For the text-containing cell, return its midpoint in [x, y] coordinate format. 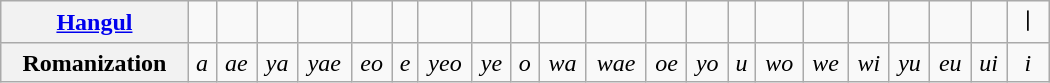
i [1028, 62]
wi [868, 62]
eu [950, 62]
yae [325, 62]
ui [989, 62]
oe [666, 62]
e [405, 62]
yu [910, 62]
wo [780, 62]
ㅣ [1028, 22]
wae [616, 62]
Romanization [94, 62]
o [525, 62]
we [826, 62]
Hangul [94, 22]
wa [562, 62]
yeo [445, 62]
a [202, 62]
u [742, 62]
yo [708, 62]
ye [492, 62]
ya [278, 62]
ae [236, 62]
eo [372, 62]
